Determine the (x, y) coordinate at the center of the cell enclosing the given text.  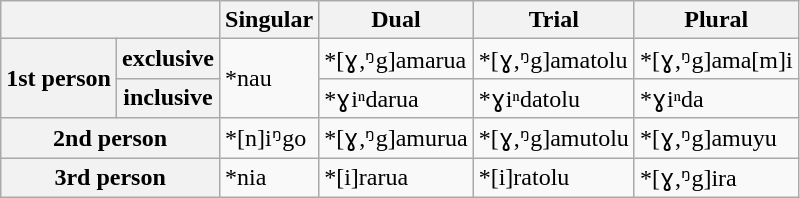
*nia (270, 178)
Singular (270, 20)
*[i]rarua (396, 178)
3rd person (110, 178)
Dual (396, 20)
*[n]iᵑgo (270, 138)
*[ɣ,ᵑg]ama[m]i (716, 59)
exclusive (168, 59)
*ɣiⁿdatolu (554, 98)
*[ɣ,ᵑg]amurua (396, 138)
*ɣiⁿda (716, 98)
*ɣiⁿdarua (396, 98)
2nd person (110, 138)
*[ɣ,ᵑg]ira (716, 178)
*[ɣ,ᵑg]amutolu (554, 138)
*[ɣ,ᵑg]amatolu (554, 59)
Trial (554, 20)
*[i]ratolu (554, 178)
*[ɣ,ᵑg]amuyu (716, 138)
1st person (59, 78)
*nau (270, 78)
*[ɣ,ᵑg]amarua (396, 59)
inclusive (168, 98)
Plural (716, 20)
